Identify which cell holds the provided text, then report its (x, y) central coordinate. 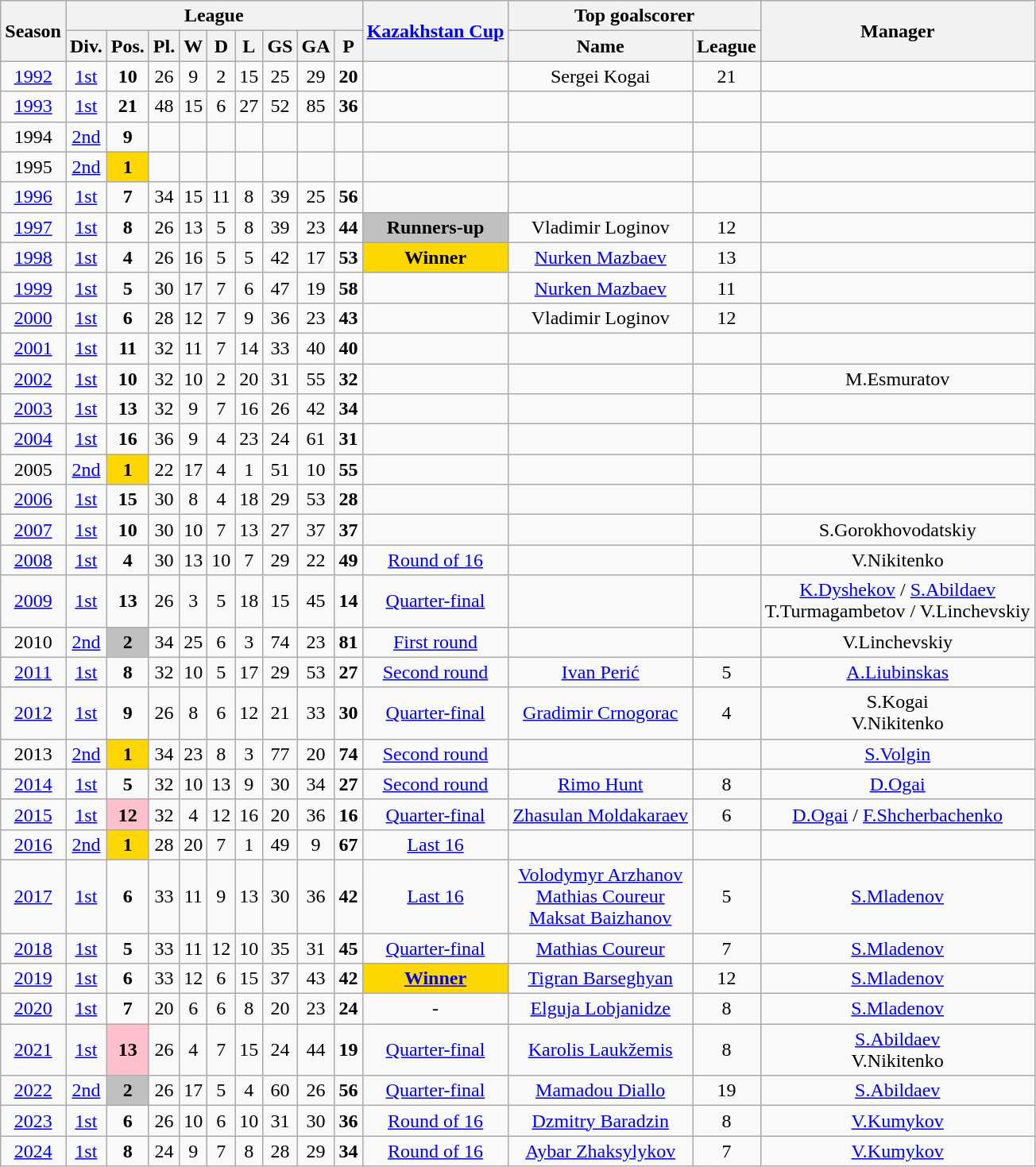
51 (280, 470)
1998 (33, 257)
67 (348, 844)
Elguja Lobjanidze (601, 1009)
58 (348, 288)
2015 (33, 814)
2007 (33, 530)
2016 (33, 844)
Div. (86, 46)
2003 (33, 409)
GS (280, 46)
Mathias Coureur (601, 948)
2017 (33, 896)
W (194, 46)
Rimo Hunt (601, 784)
Season (33, 31)
2004 (33, 439)
V.Linchevskiy (898, 642)
S.Gorokhovodatskiy (898, 530)
2001 (33, 348)
First round (435, 642)
60 (280, 1091)
1993 (33, 106)
2019 (33, 979)
- (435, 1009)
A.Liubinskas (898, 672)
77 (280, 754)
2020 (33, 1009)
1999 (33, 288)
Ivan Perić (601, 672)
2010 (33, 642)
2006 (33, 500)
M.Esmuratov (898, 379)
61 (316, 439)
P (348, 46)
D (221, 46)
2022 (33, 1091)
Aybar Zhaksylykov (601, 1151)
D.Ogai (898, 784)
1995 (33, 167)
2002 (33, 379)
Zhasulan Moldakaraev (601, 814)
1996 (33, 197)
S.Abildaev V.Nikitenko (898, 1050)
Pos. (127, 46)
S.Volgin (898, 754)
K.Dyshekov / S.Abildaev T.Turmagambetov / V.Linchevskiy (898, 601)
81 (348, 642)
2000 (33, 318)
2021 (33, 1050)
2012 (33, 713)
52 (280, 106)
2014 (33, 784)
Gradimir Crnogorac (601, 713)
2008 (33, 560)
Pl. (164, 46)
D.Ogai / F.Shcherbachenko (898, 814)
2018 (33, 948)
Kazakhstan Cup (435, 31)
2023 (33, 1121)
2005 (33, 470)
2013 (33, 754)
Volodymyr Arzhanov Mathias Coureur Maksat Baizhanov (601, 896)
Runners-up (435, 227)
S.Kogai V.Nikitenko (898, 713)
GA (316, 46)
1997 (33, 227)
Karolis Laukžemis (601, 1050)
85 (316, 106)
Name (601, 46)
Tigran Barseghyan (601, 979)
Sergei Kogai (601, 76)
48 (164, 106)
1994 (33, 137)
Manager (898, 31)
35 (280, 948)
Mamadou Diallo (601, 1091)
2024 (33, 1151)
47 (280, 288)
2011 (33, 672)
2009 (33, 601)
1992 (33, 76)
L (249, 46)
Top goalscorer (634, 16)
V.Nikitenko (898, 560)
Dzmitry Baradzin (601, 1121)
S.Abildaev (898, 1091)
